Pinpoint the cell where the given text exists, returning its [x, y] midpoint coordinate. 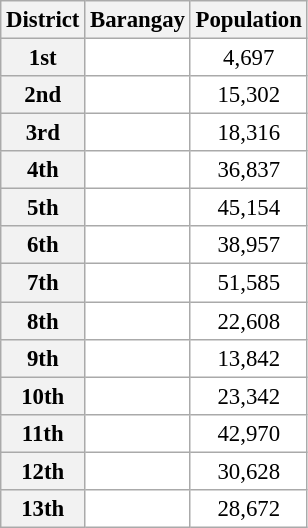
23,342 [248, 396]
30,628 [248, 471]
45,154 [248, 208]
4,697 [248, 58]
11th [43, 433]
District [43, 20]
Barangay [138, 20]
42,970 [248, 433]
28,672 [248, 509]
2nd [43, 95]
13,842 [248, 358]
9th [43, 358]
8th [43, 321]
51,585 [248, 283]
1st [43, 58]
Population [248, 20]
15,302 [248, 95]
10th [43, 396]
38,957 [248, 245]
5th [43, 208]
13th [43, 509]
6th [43, 245]
4th [43, 170]
3rd [43, 133]
18,316 [248, 133]
36,837 [248, 170]
22,608 [248, 321]
12th [43, 471]
7th [43, 283]
